Locate the cell with the specified text and output its (X, Y) center coordinate. 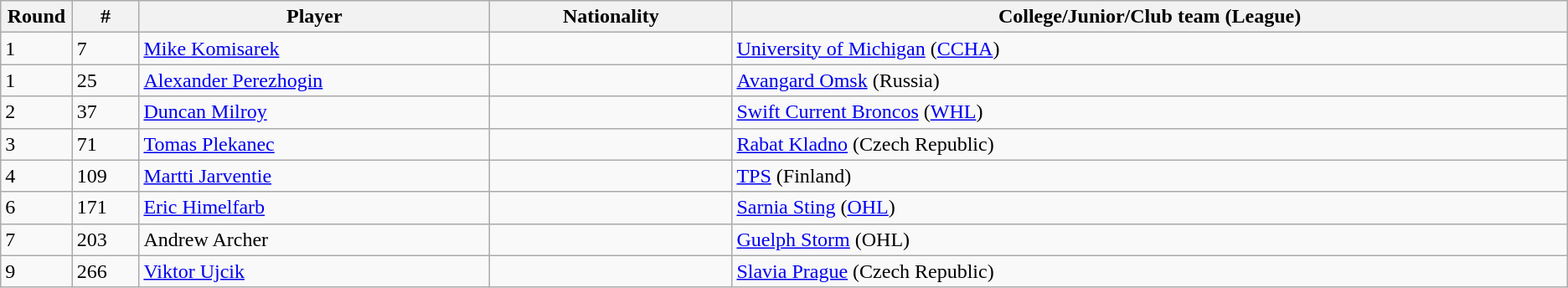
25 (106, 80)
9 (37, 271)
Duncan Milroy (315, 112)
4 (37, 176)
109 (106, 176)
Player (315, 17)
Sarnia Sting (OHL) (1149, 208)
Mike Komisarek (315, 49)
Eric Himelfarb (315, 208)
266 (106, 271)
Nationality (611, 17)
Avangard Omsk (Russia) (1149, 80)
Slavia Prague (Czech Republic) (1149, 271)
3 (37, 144)
6 (37, 208)
Round (37, 17)
171 (106, 208)
Viktor Ujcik (315, 271)
College/Junior/Club team (League) (1149, 17)
# (106, 17)
2 (37, 112)
71 (106, 144)
Alexander Perezhogin (315, 80)
TPS (Finland) (1149, 176)
Tomas Plekanec (315, 144)
Swift Current Broncos (WHL) (1149, 112)
Rabat Kladno (Czech Republic) (1149, 144)
37 (106, 112)
Martti Jarventie (315, 176)
Guelph Storm (OHL) (1149, 239)
203 (106, 239)
Andrew Archer (315, 239)
University of Michigan (CCHA) (1149, 49)
